Search for the cell housing the specified text and yield its [x, y] center coordinate. 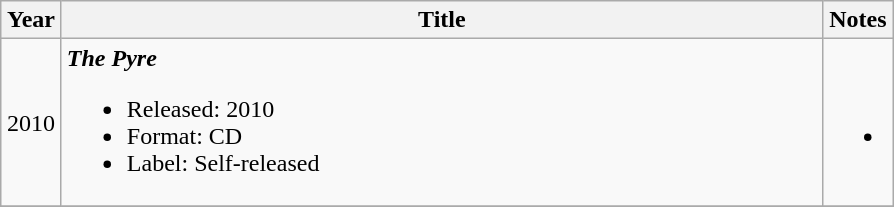
Year [32, 20]
Title [442, 20]
2010 [32, 122]
Notes [858, 20]
The PyreReleased: 2010Format: CDLabel: Self-released [442, 122]
